Scan for the cell matching the given text and deliver its [x, y] coordinate at center. 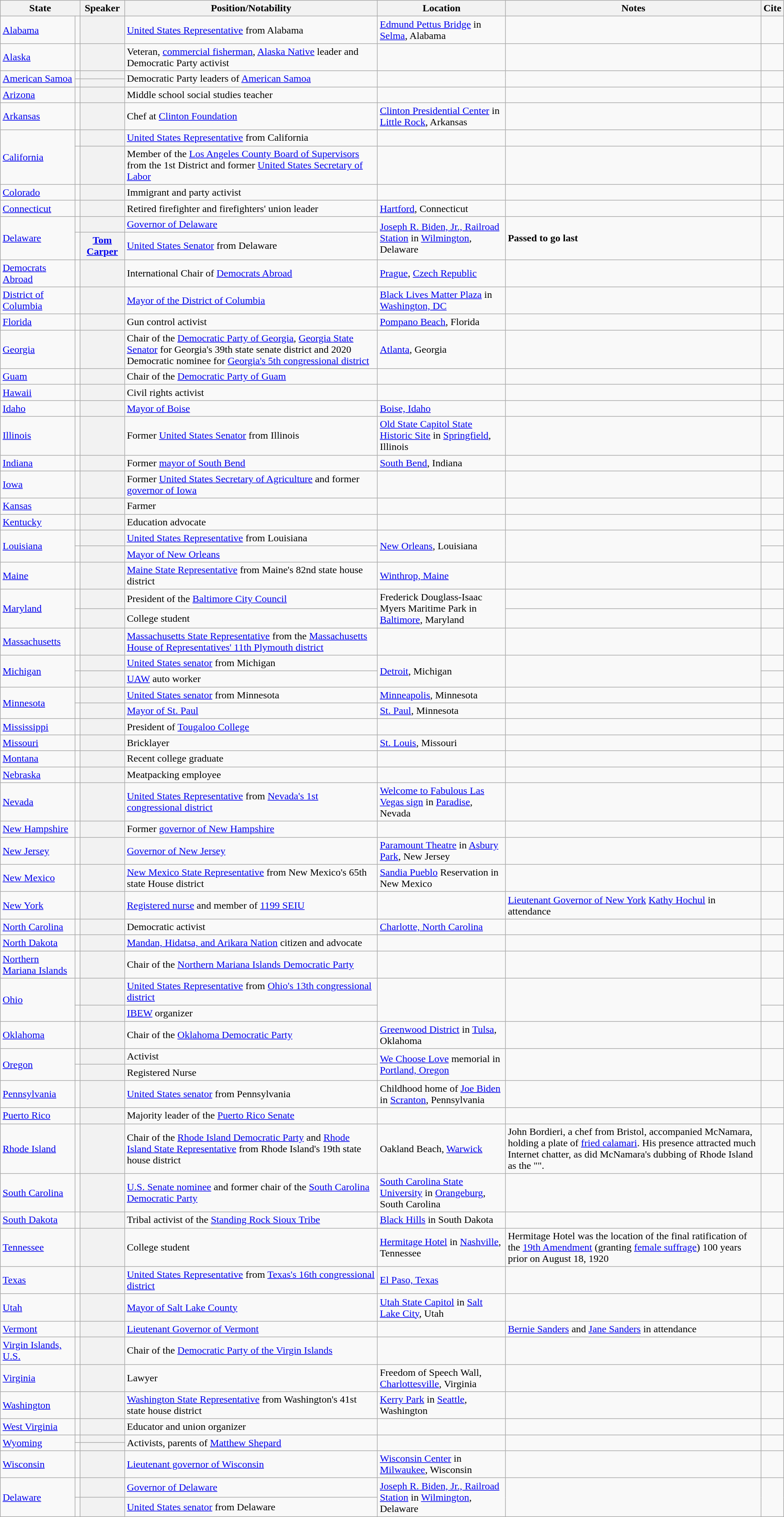
Virginia [38, 1377]
Retired firefighter and firefighters' union leader [251, 208]
Chair of the Northern Mariana Islands Democratic Party [251, 964]
New Mexico State Representative from New Mexico's 65th state House district [251, 878]
Mayor of St. Paul [251, 711]
Oregon [38, 1065]
Missouri [38, 743]
Northern Mariana Islands [38, 964]
President of Tougaloo College [251, 727]
United States senator from Michigan [251, 663]
Texas [38, 1280]
Virgin Islands, U.S. [38, 1351]
Bricklayer [251, 743]
Lieutenant Governor of Vermont [251, 1329]
President of the Baltimore City Council [251, 599]
Chair of the Democratic Party of the Virgin Islands [251, 1351]
United States senator from Pennsylvania [251, 1094]
United States senator from Minnesota [251, 695]
Nevada [38, 802]
Indiana [38, 463]
Greenwood District in Tulsa, Oklahoma [441, 1035]
Nebraska [38, 775]
Kentucky [38, 522]
Utah [38, 1307]
South Carolina State University in Orangeburg, South Carolina [441, 1193]
Chair of the Oklahoma Democratic Party [251, 1035]
Montana [38, 759]
Hawaii [38, 393]
United States Representative from Texas's 16th congressional district [251, 1280]
Former governor of New Hampshire [251, 829]
Washington State Representative from Washington's 41st state house district [251, 1405]
Louisiana [38, 546]
St. Paul, Minnesota [441, 711]
Prague, Czech Republic [441, 273]
St. Louis, Missouri [441, 743]
Childhood home of Joe Biden in Scranton, Pennsylvania [441, 1094]
Minnesota [38, 703]
Frederick Douglass-Isaac Myers Maritime Park in Baltimore, Maryland [441, 608]
Arkansas [38, 116]
Mississippi [38, 727]
Georgia [38, 349]
North Dakota [38, 943]
Paramount Theatre in Asbury Park, New Jersey [441, 850]
IBEW organizer [251, 1013]
Lieutenant governor of Wisconsin [251, 1465]
Freedom of Speech Wall, Charlottesville, Virginia [441, 1377]
Guam [38, 377]
Welcome to Fabulous Las Vegas sign in Paradise, Nevada [441, 802]
Connecticut [38, 208]
Chair of the Democratic Party of Guam [251, 377]
Rhode Island [38, 1149]
South Bend, Indiana [441, 463]
Cite [772, 8]
U.S. Senate nominee and former chair of the South Carolina Democratic Party [251, 1193]
United States Representative from Ohio's 13th congressional district [251, 992]
New Mexico [38, 878]
Former United States Senator from Illinois [251, 436]
Arizona [38, 95]
New York [38, 905]
Florida [38, 322]
Notes [633, 8]
United States Representative from Nevada's 1st congressional district [251, 802]
Massachusetts State Representative from the Massachusetts House of Representatives' 11th Plymouth district [251, 641]
Educator and union organizer [251, 1427]
Tennessee [38, 1247]
Governor of New Jersey [251, 850]
Wisconsin [38, 1465]
Ohio [38, 1000]
Black Lives Matter Plaza in Washington, DC [441, 301]
Charlotte, North Carolina [441, 927]
Hermitage Hotel was the location of the final ratification of the 19th Amendment (granting female suffrage) 100 years prior on August 18, 1920 [633, 1247]
Tribal activist of the Standing Rock Sioux Tribe [251, 1220]
Mandan, Hidatsa, and Arikara Nation citizen and advocate [251, 943]
International Chair of Democrats Abroad [251, 273]
Mayor of Boise [251, 408]
Minneapolis, Minnesota [441, 695]
El Paso, Texas [441, 1280]
Tom Carper [102, 246]
Mayor of New Orleans [251, 554]
Pennsylvania [38, 1094]
United States Representative from Alabama [251, 30]
Immigrant and party activist [251, 192]
Maine State Representative from Maine's 82nd state house district [251, 576]
Former mayor of South Bend [251, 463]
Chair of the Rhode Island Democratic Party and Rhode Island State Representative from Rhode Island's 19th state house district [251, 1149]
United States senator from Delaware [251, 1507]
Registered Nurse [251, 1072]
Alaska [38, 57]
Farmer [251, 506]
New Orleans, Louisiana [441, 546]
Mayor of the District of Columbia [251, 301]
South Dakota [38, 1220]
Massachusetts [38, 641]
West Virginia [38, 1427]
Gun control activist [251, 322]
New Jersey [38, 850]
Democratic Party leaders of American Samoa [251, 79]
We Choose Love memorial in Portland, Oregon [441, 1065]
Kerry Park in Seattle, Washington [441, 1405]
Location [441, 8]
Bernie Sanders and Jane Sanders in attendance [633, 1329]
Lawyer [251, 1377]
Former United States Secretary of Agriculture and former governor of Iowa [251, 484]
Puerto Rico [38, 1116]
Middle school social studies teacher [251, 95]
Black Hills in South Dakota [441, 1220]
South Carolina [38, 1193]
Old State Capitol State Historic Site in Springfield, Illinois [441, 436]
Member of the Los Angeles County Board of Supervisors from the 1st District and former United States Secretary of Labor [251, 165]
Boise, Idaho [441, 408]
Illinois [38, 436]
United States Senator from Delaware [251, 246]
Maine [38, 576]
Position/Notability [251, 8]
American Samoa [38, 79]
North Carolina [38, 927]
United States Representative from California [251, 138]
Iowa [38, 484]
Education advocate [251, 522]
Idaho [38, 408]
Passed to go last [633, 238]
Hermitage Hotel in Nashville, Tennessee [441, 1247]
Veteran, commercial fisherman, Alaska Native leader and Democratic Party activist [251, 57]
Vermont [38, 1329]
Chef at Clinton Foundation [251, 116]
New Hampshire [38, 829]
Kansas [38, 506]
Speaker [102, 8]
Mayor of Salt Lake County [251, 1307]
Democratic activist [251, 927]
Registered nurse and member of 1199 SEIU [251, 905]
California [38, 157]
Utah State Capitol in Salt Lake City, Utah [441, 1307]
Recent college graduate [251, 759]
District of Columbia [38, 301]
Colorado [38, 192]
Democrats Abroad [38, 273]
Meatpacking employee [251, 775]
Clinton Presidential Center in Little Rock, Arkansas [441, 116]
Wisconsin Center in Milwaukee, Wisconsin [441, 1465]
State [40, 8]
Washington [38, 1405]
UAW auto worker [251, 679]
Winthrop, Maine [441, 576]
Maryland [38, 608]
Activist [251, 1057]
Alabama [38, 30]
Detroit, Michigan [441, 671]
Michigan [38, 671]
Edmund Pettus Bridge in Selma, Alabama [441, 30]
Oakland Beach, Warwick [441, 1149]
Sandia Pueblo Reservation in New Mexico [441, 878]
Hartford, Connecticut [441, 208]
Atlanta, Georgia [441, 349]
Pompano Beach, Florida [441, 322]
Lieutenant Governor of New York Kathy Hochul in attendance [633, 905]
United States Representative from Louisiana [251, 538]
Majority leader of the Puerto Rico Senate [251, 1116]
Oklahoma [38, 1035]
Activists, parents of Matthew Shepard [251, 1443]
Civil rights activist [251, 393]
Wyoming [38, 1443]
